Detect which cell encompasses the target text, then output its [X, Y] center coordinate. 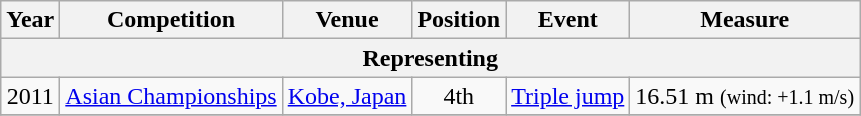
Venue [347, 20]
Measure [745, 20]
Triple jump [568, 96]
Asian Championships [171, 96]
Competition [171, 20]
Kobe, Japan [347, 96]
4th [459, 96]
2011 [30, 96]
16.51 m (wind: +1.1 m/s) [745, 96]
Event [568, 20]
Year [30, 20]
Representing [430, 58]
Position [459, 20]
